Return the [x, y] coordinate for the center point of the cell that contains the specified text.  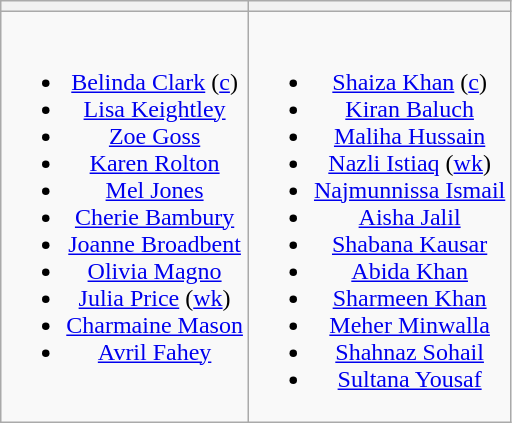
Belinda Clark (c)Lisa KeightleyZoe GossKaren RoltonMel JonesCherie BamburyJoanne BroadbentOlivia MagnoJulia Price (wk)Charmaine MasonAvril Fahey [125, 217]
